Detect which cell encompasses the target text, then output its (x, y) center coordinate. 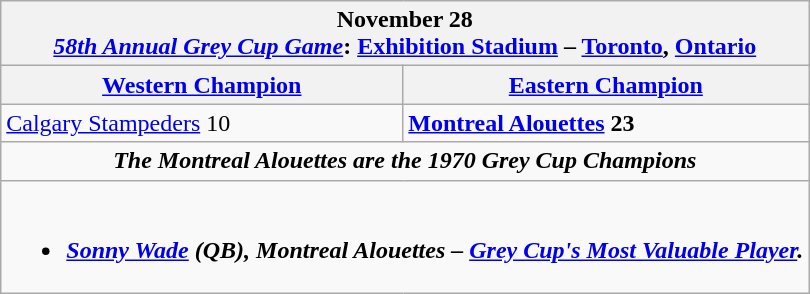
Calgary Stampeders 10 (202, 123)
The Montreal Alouettes are the 1970 Grey Cup Champions (405, 161)
November 2858th Annual Grey Cup Game: Exhibition Stadium – Toronto, Ontario (405, 34)
Sonny Wade (QB), Montreal Alouettes – Grey Cup's Most Valuable Player. (405, 236)
Eastern Champion (606, 85)
Montreal Alouettes 23 (606, 123)
Western Champion (202, 85)
